Locate the cell with the specified text and output its [x, y] center coordinate. 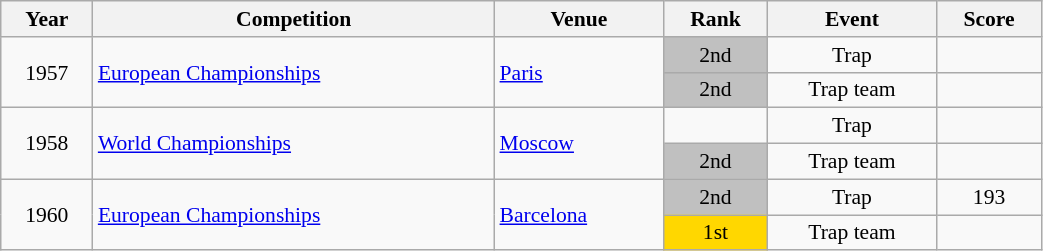
Year [47, 19]
Score [989, 19]
Competition [294, 19]
Venue [580, 19]
1957 [47, 72]
Event [852, 19]
1st [716, 233]
Moscow [580, 144]
1958 [47, 144]
World Championships [294, 144]
193 [989, 197]
Barcelona [580, 214]
Paris [580, 72]
1960 [47, 214]
Rank [716, 19]
